Pinpoint the cell where the given text exists, returning its (X, Y) midpoint coordinate. 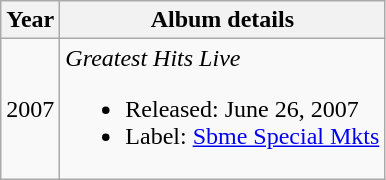
Greatest Hits LiveReleased: June 26, 2007Label: Sbme Special Mkts (222, 109)
Album details (222, 20)
Year (30, 20)
2007 (30, 109)
